Determine the (X, Y) coordinate at the center of the cell enclosing the given text.  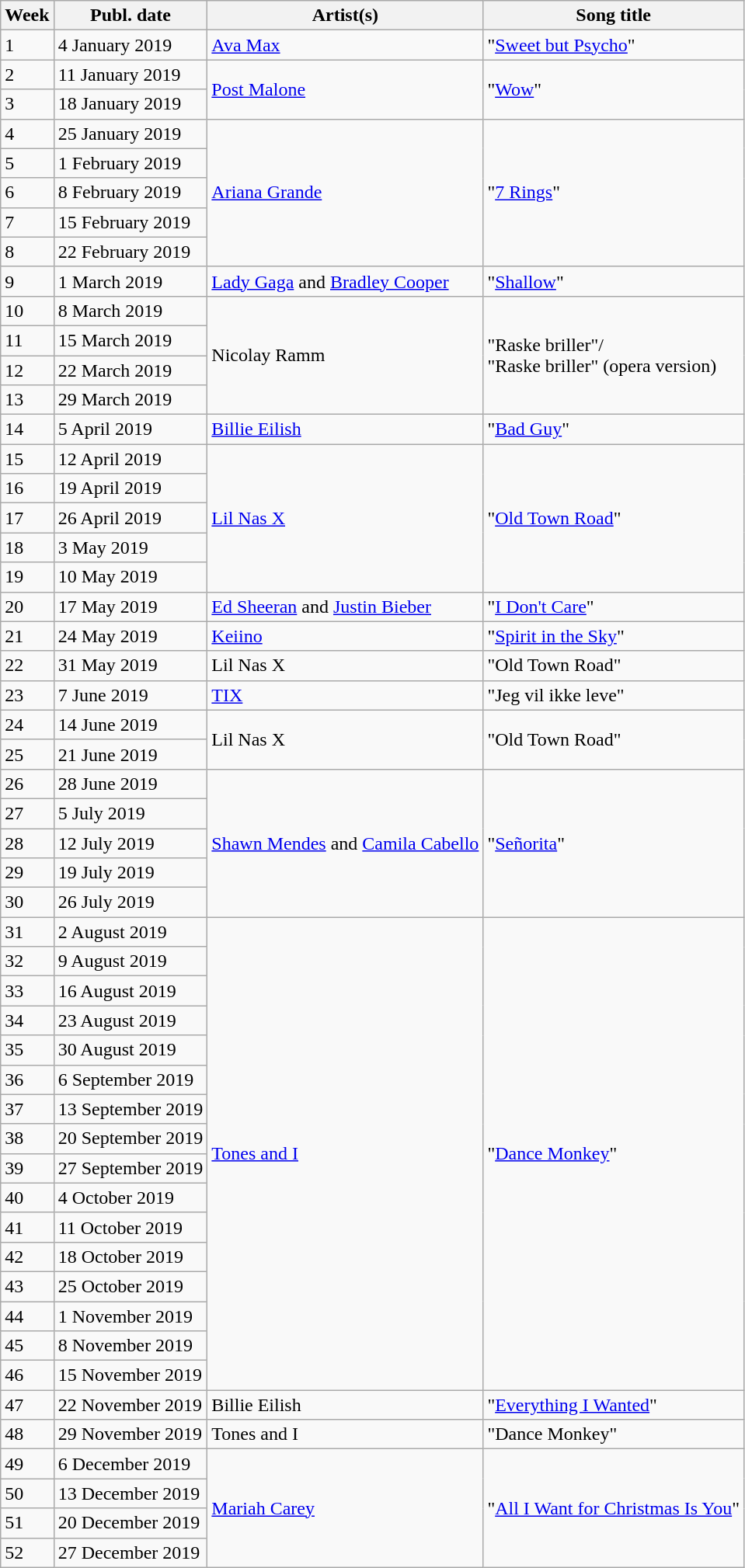
8 February 2019 (131, 193)
7 June 2019 (131, 695)
15 February 2019 (131, 222)
11 January 2019 (131, 75)
8 November 2019 (131, 1346)
18 January 2019 (131, 104)
25 (27, 754)
1 February 2019 (131, 163)
"Bad Guy" (614, 429)
Keiino (345, 636)
21 June 2019 (131, 754)
22 November 2019 (131, 1405)
8 (27, 252)
19 (27, 577)
1 November 2019 (131, 1316)
38 (27, 1139)
46 (27, 1375)
14 June 2019 (131, 725)
11 October 2019 (131, 1227)
17 (27, 518)
"Señorita" (614, 843)
Song title (614, 16)
Nicolay Ramm (345, 355)
10 May 2019 (131, 577)
30 August 2019 (131, 1050)
"Spirit in the Sky" (614, 636)
10 (27, 311)
29 (27, 873)
52 (27, 1552)
11 (27, 340)
18 (27, 548)
40 (27, 1198)
5 (27, 163)
9 August 2019 (131, 961)
25 January 2019 (131, 134)
43 (27, 1286)
26 July 2019 (131, 902)
15 March 2019 (131, 340)
Publ. date (131, 16)
29 November 2019 (131, 1434)
49 (27, 1464)
12 (27, 370)
5 July 2019 (131, 813)
13 December 2019 (131, 1493)
1 (27, 45)
Lady Gaga and Bradley Cooper (345, 281)
48 (27, 1434)
6 December 2019 (131, 1464)
12 July 2019 (131, 843)
27 September 2019 (131, 1168)
34 (27, 1020)
16 (27, 488)
Ed Sheeran and Justin Bieber (345, 607)
29 March 2019 (131, 400)
1 March 2019 (131, 281)
4 October 2019 (131, 1198)
Ariana Grande (345, 193)
37 (27, 1109)
13 (27, 400)
31 (27, 932)
18 October 2019 (131, 1257)
Ava Max (345, 45)
39 (27, 1168)
"I Don't Care" (614, 607)
Artist(s) (345, 16)
27 (27, 813)
7 (27, 222)
23 (27, 695)
22 March 2019 (131, 370)
13 September 2019 (131, 1109)
"Shallow" (614, 281)
"Everything I Wanted" (614, 1405)
8 March 2019 (131, 311)
22 (27, 666)
Mariah Carey (345, 1508)
15 (27, 459)
20 September 2019 (131, 1139)
26 (27, 784)
"Wow" (614, 89)
"7 Rings" (614, 193)
12 April 2019 (131, 459)
32 (27, 961)
24 May 2019 (131, 636)
"Jeg vil ikke leve" (614, 695)
14 (27, 429)
23 August 2019 (131, 1020)
TIX (345, 695)
"Raske briller"/"Raske briller" (opera version) (614, 355)
4 January 2019 (131, 45)
41 (27, 1227)
28 (27, 843)
26 April 2019 (131, 518)
15 November 2019 (131, 1375)
27 December 2019 (131, 1552)
17 May 2019 (131, 607)
47 (27, 1405)
6 (27, 193)
22 February 2019 (131, 252)
24 (27, 725)
20 (27, 607)
16 August 2019 (131, 991)
3 (27, 104)
3 May 2019 (131, 548)
9 (27, 281)
Week (27, 16)
6 September 2019 (131, 1080)
50 (27, 1493)
33 (27, 991)
19 July 2019 (131, 873)
21 (27, 636)
35 (27, 1050)
2 (27, 75)
31 May 2019 (131, 666)
42 (27, 1257)
20 December 2019 (131, 1523)
2 August 2019 (131, 932)
25 October 2019 (131, 1286)
44 (27, 1316)
28 June 2019 (131, 784)
Shawn Mendes and Camila Cabello (345, 843)
"Sweet but Psycho" (614, 45)
36 (27, 1080)
4 (27, 134)
45 (27, 1346)
Post Malone (345, 89)
30 (27, 902)
51 (27, 1523)
"All I Want for Christmas Is You" (614, 1508)
19 April 2019 (131, 488)
5 April 2019 (131, 429)
